From the cell containing the given text, extract its center point as (X, Y) coordinate. 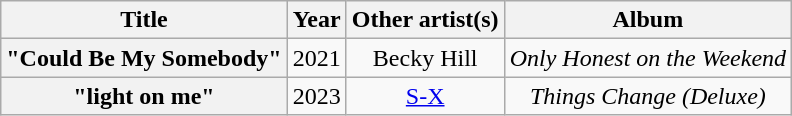
Other artist(s) (425, 20)
2021 (316, 58)
Title (144, 20)
Only Honest on the Weekend (648, 58)
Becky Hill (425, 58)
Year (316, 20)
Album (648, 20)
Things Change (Deluxe) (648, 96)
"light on me" (144, 96)
"Could Be My Somebody" (144, 58)
2023 (316, 96)
S-X (425, 96)
